Scan for the cell matching the given text and deliver its (x, y) coordinate at center. 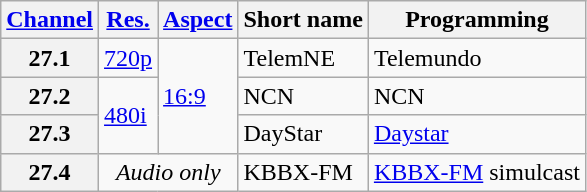
Daystar (476, 134)
480i (128, 115)
27.2 (50, 96)
TelemNE (303, 58)
16:9 (198, 96)
Channel (50, 20)
27.1 (50, 58)
Audio only (168, 172)
27.4 (50, 172)
KBBX-FM (303, 172)
Telemundo (476, 58)
Short name (303, 20)
Aspect (198, 20)
KBBX-FM simulcast (476, 172)
27.3 (50, 134)
Res. (128, 20)
Programming (476, 20)
720p (128, 58)
DayStar (303, 134)
